Identify which cell holds the provided text, then report its [X, Y] central coordinate. 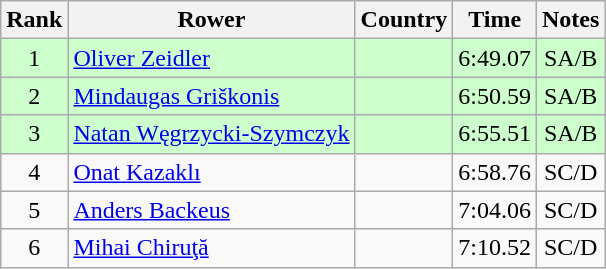
7:04.06 [495, 210]
6 [34, 248]
1 [34, 58]
6:50.59 [495, 96]
Anders Backeus [212, 210]
5 [34, 210]
Notes [571, 20]
Rower [212, 20]
Mihai Chiruţă [212, 248]
Rank [34, 20]
Mindaugas Griškonis [212, 96]
6:58.76 [495, 172]
Country [404, 20]
4 [34, 172]
Time [495, 20]
6:49.07 [495, 58]
2 [34, 96]
Oliver Zeidler [212, 58]
3 [34, 134]
6:55.51 [495, 134]
Natan Węgrzycki-Szymczyk [212, 134]
7:10.52 [495, 248]
Onat Kazaklı [212, 172]
